Capture the cell that displays the provided text and extract its [x, y] central coordinate. 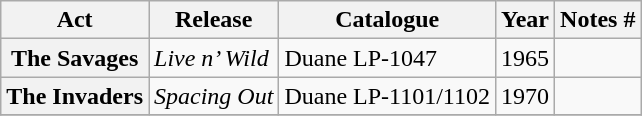
Spacing Out [213, 96]
Act [75, 20]
Notes # [598, 20]
Duane LP-1047 [388, 58]
Year [524, 20]
The Savages [75, 58]
1970 [524, 96]
Duane LP-1101/1102 [388, 96]
Live n’ Wild [213, 58]
The Invaders [75, 96]
Release [213, 20]
1965 [524, 58]
Catalogue [388, 20]
